Provide the (x, y) coordinate of the cell's center where the given text is located.  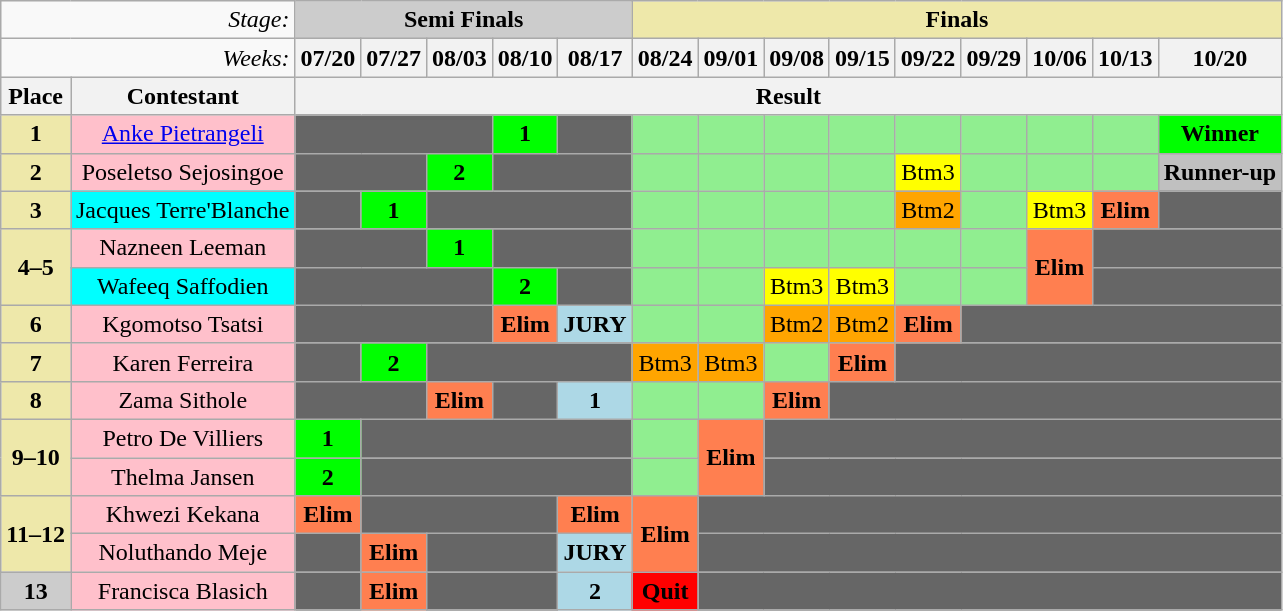
10/13 (1125, 58)
Place (36, 96)
08/03 (459, 58)
Poseletso Sejosingoe (182, 172)
13 (36, 591)
10/20 (1220, 58)
10/06 (1060, 58)
3 (36, 210)
Winner (1220, 134)
Zama Sithole (182, 400)
Jacques Terre'Blanche (182, 210)
Noluthando Meje (182, 553)
Petro De Villiers (182, 438)
Stage: (148, 20)
Weeks: (148, 58)
08/17 (595, 58)
Semi Finals (464, 20)
6 (36, 324)
7 (36, 362)
08/10 (525, 58)
Finals (956, 20)
09/22 (928, 58)
09/01 (731, 58)
08/24 (665, 58)
11–12 (36, 534)
Francisca Blasich (182, 591)
07/27 (394, 58)
Result (788, 96)
09/08 (797, 58)
Runner-up (1220, 172)
Quit (665, 591)
Nazneen Leeman (182, 248)
8 (36, 400)
Khwezi Kekana (182, 515)
4–5 (36, 267)
09/29 (994, 58)
Karen Ferreira (182, 362)
Wafeeq Saffodien (182, 286)
Anke Pietrangeli (182, 134)
07/20 (328, 58)
Thelma Jansen (182, 477)
09/15 (862, 58)
9–10 (36, 457)
Contestant (182, 96)
Kgomotso Tsatsi (182, 324)
